Return (x, y) of the center of cell containing provided text 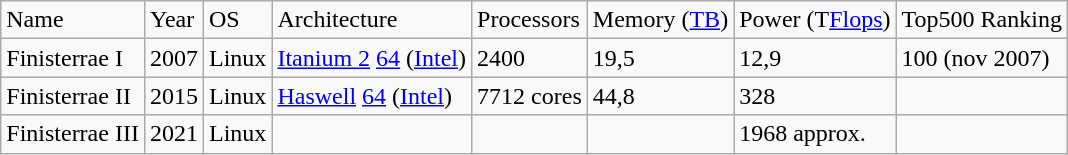
2007 (174, 58)
2015 (174, 96)
100 (nov 2007) (982, 58)
19,5 (660, 58)
Haswell 64 (Intel) (372, 96)
Top500 Ranking (982, 20)
Processors (530, 20)
Architecture (372, 20)
1968 approx. (815, 134)
328 (815, 96)
2400 (530, 58)
2021 (174, 134)
Name (73, 20)
OS (237, 20)
Year (174, 20)
44,8 (660, 96)
Finisterrae II (73, 96)
Memory (TB) (660, 20)
Power (TFlops) (815, 20)
Finisterrae I (73, 58)
7712 cores (530, 96)
12,9 (815, 58)
Finisterrae III (73, 134)
Itanium 2 64 (Intel) (372, 58)
